Identify which cell holds the provided text, then report its [X, Y] central coordinate. 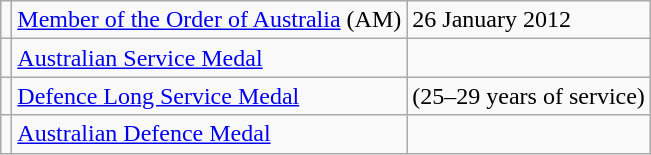
Australian Service Medal [210, 58]
26 January 2012 [529, 20]
Australian Defence Medal [210, 134]
(25–29 years of service) [529, 96]
Member of the Order of Australia (AM) [210, 20]
Defence Long Service Medal [210, 96]
